Determine the (X, Y) coordinate at the center of the cell enclosing the given text.  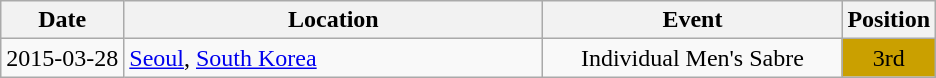
3rd (889, 58)
2015-03-28 (62, 58)
Individual Men's Sabre (692, 58)
Seoul, South Korea (334, 58)
Location (334, 20)
Date (62, 20)
Position (889, 20)
Event (692, 20)
